Provide the [X, Y] coordinate of the cell's center where the given text is located.  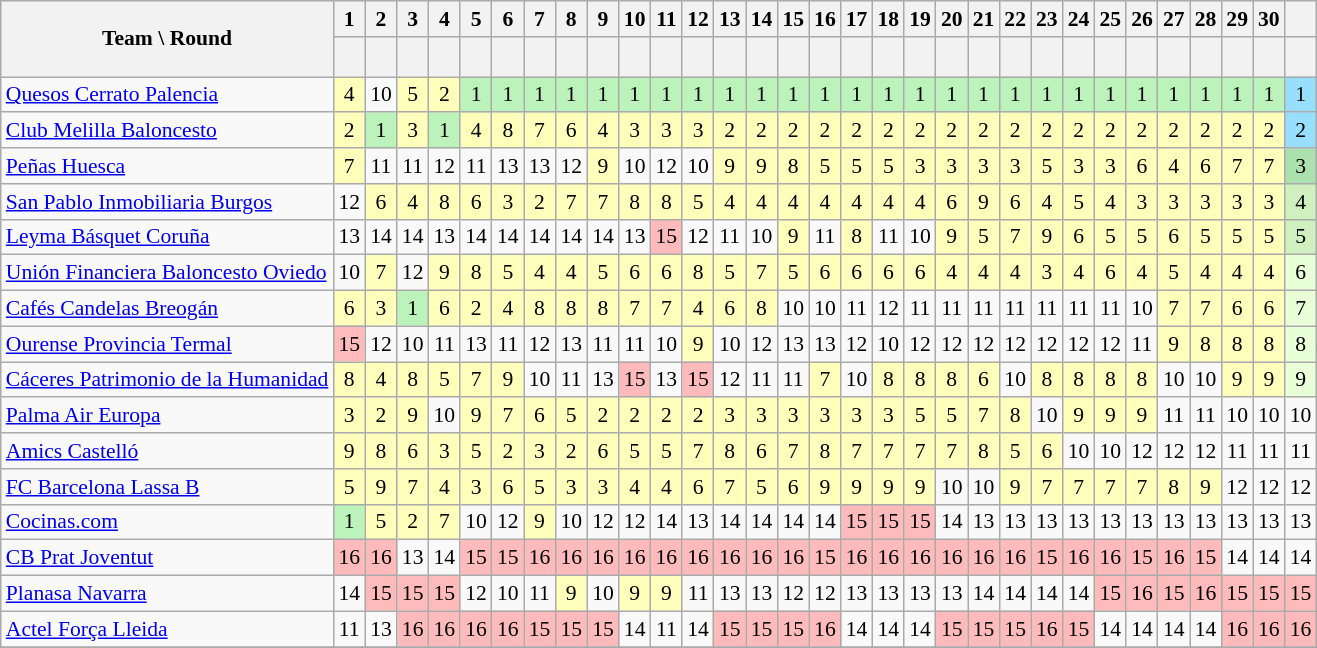
29 [1237, 19]
Unión Financiera Baloncesto Oviedo [168, 273]
18 [888, 19]
20 [952, 19]
22 [1015, 19]
27 [1174, 19]
Club Melilla Baloncesto [168, 131]
Leyma Básquet Coruña [168, 237]
FC Barcelona Lassa B [168, 487]
21 [984, 19]
Cocinas.com [168, 522]
26 [1142, 19]
Cafés Candelas Breogán [168, 309]
17 [857, 19]
Amics Castelló [168, 451]
Actel Força Lleida [168, 629]
Team \ Round [168, 39]
24 [1079, 19]
San Pablo Inmobiliaria Burgos [168, 202]
Cáceres Patrimonio de la Humanidad [168, 380]
Peñas Huesca [168, 166]
Quesos Cerrato Palencia [168, 95]
25 [1110, 19]
Palma Air Europa [168, 416]
19 [920, 19]
30 [1269, 19]
Planasa Navarra [168, 594]
23 [1047, 19]
Ourense Provincia Termal [168, 344]
28 [1206, 19]
CB Prat Joventut [168, 558]
